Pinpoint the cell where the given text exists, returning its [X, Y] midpoint coordinate. 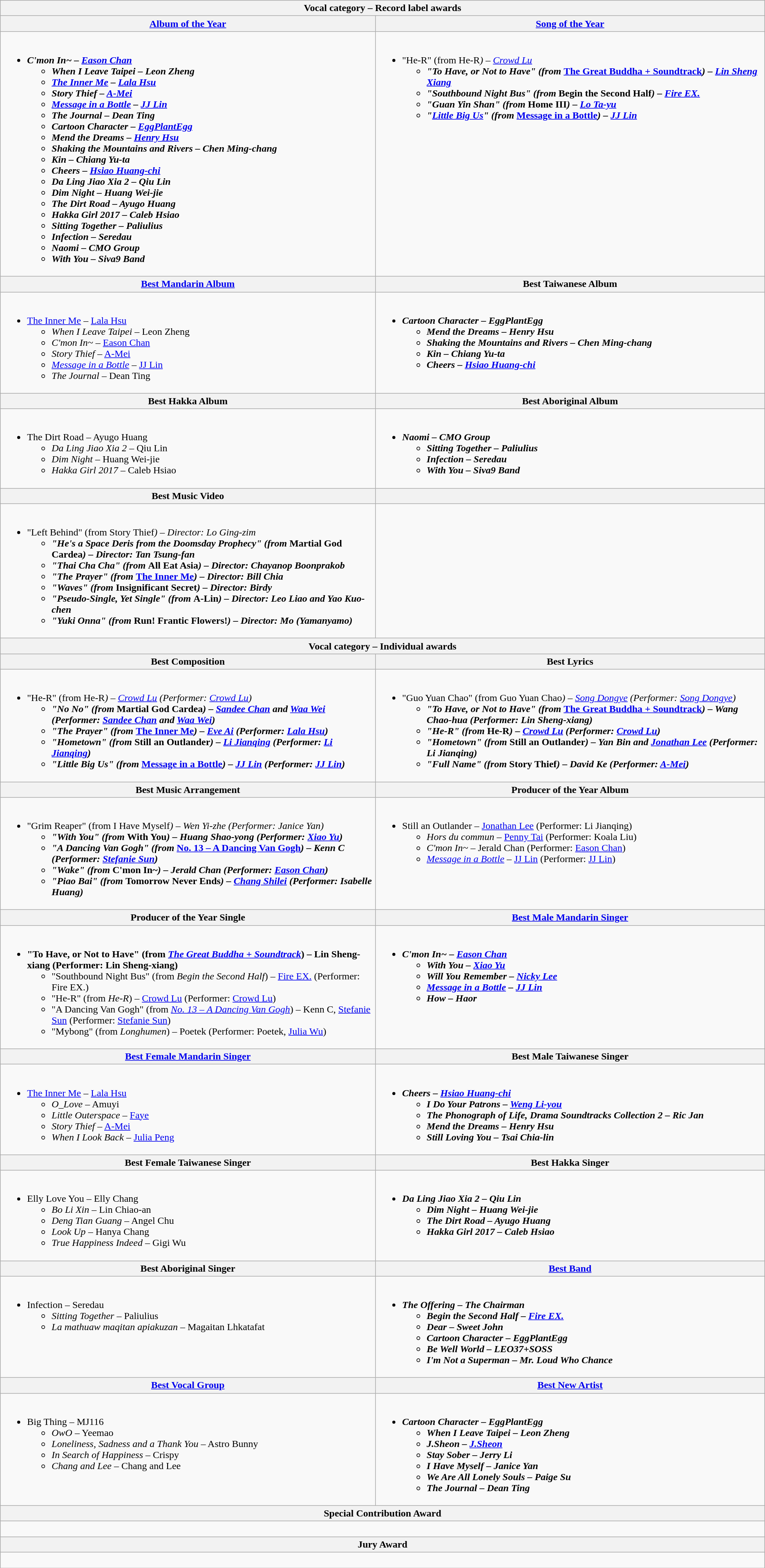
Jury Award [382, 1544]
Best Aboriginal Singer [188, 1268]
Best Male Taiwanese Singer [570, 1057]
C'mon In~ – Eason ChanWith You – Xiao YuWill You Remember – Nicky LeeMessage in a Bottle – JJ LinHow – Haor [570, 987]
Special Contribution Award [382, 1513]
Vocal category – Individual awards [382, 646]
Vocal category – Record label awards [382, 8]
The Inner Me – Lala HsuWhen I Leave Taipei – Leon ZhengC'mon In~ – Eason ChanStory Thief – A-MeiMessage in a Bottle – JJ LinThe Journal – Dean Ting [188, 343]
Best New Artist [570, 1385]
Da Ling Jiao Xia 2 – Qiu LinDim Night – Huang Wei-jieThe Dirt Road – Ayugo HuangHakka Girl 2017 – Caleb Hsiao [570, 1216]
Best Hakka Singer [570, 1163]
Big Thing – MJ116OwO – YeemaoLoneliness, Sadness and a Thank You – Astro BunnyIn Search of Happiness – CrispyChang and Lee – Chang and Lee [188, 1449]
Best Male Mandarin Singer [570, 918]
Best Music Video [188, 496]
Best Vocal Group [188, 1385]
Producer of the Year Single [188, 918]
Producer of the Year Album [570, 789]
Best Female Taiwanese Singer [188, 1163]
Best Lyrics [570, 661]
The Dirt Road – Ayugo HuangDa Ling Jiao Xia 2 – Qiu LinDim Night – Huang Wei-jieHakka Girl 2017 – Caleb Hsiao [188, 448]
Best Taiwanese Album [570, 284]
Best Music Arrangement [188, 789]
Album of the Year [188, 24]
Naomi – CMO GroupSitting Together – PaliuliusInfection – SeredauWith You – Siva9 Band [570, 448]
Infection – SeredauSitting Together – PaliuliusLa mathuaw maqitan apiakuzan – Magaitan Lhkatafat [188, 1327]
Elly Love You – Elly ChangBo Li Xin – Lin Chiao-anDeng Tian Guang – Angel ChuLook Up – Hanya ChangTrue Happiness Indeed – Gigi Wu [188, 1216]
Best Aboriginal Album [570, 401]
Song of the Year [570, 24]
The Inner Me – Lala HsuO_Love – AmuyiLittle Outerspace – FayeStory Thief – A-MeiWhen I Look Back – Julia Peng [188, 1109]
Best Female Mandarin Singer [188, 1057]
Best Band [570, 1268]
Best Composition [188, 661]
Best Hakka Album [188, 401]
Best Mandarin Album [188, 284]
